Find where the given text appears and provide that cell's center as (X, Y) coordinate. 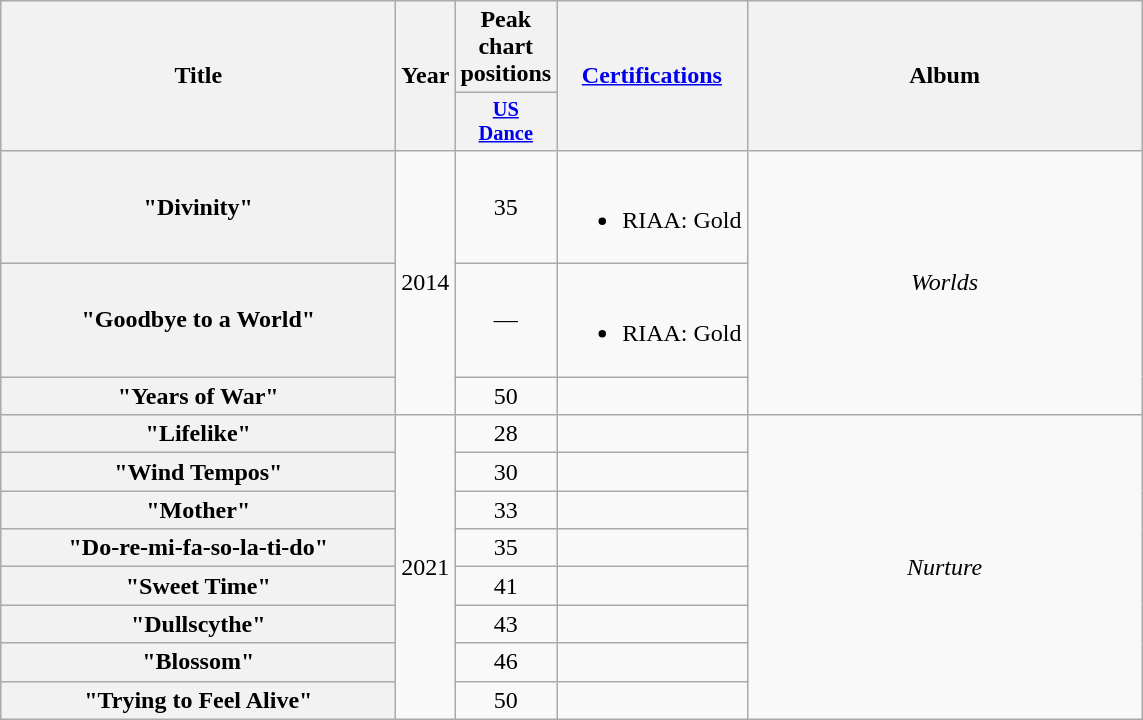
"Trying to Feel Alive" (198, 700)
30 (506, 472)
"Blossom" (198, 662)
"Years of War" (198, 396)
Certifications (652, 76)
"Divinity" (198, 206)
"Wind Tempos" (198, 472)
Worlds (944, 282)
"Do-re-mi-fa-so-la-ti-do" (198, 548)
"Sweet Time" (198, 586)
USDance (506, 122)
"Mother" (198, 510)
— (506, 320)
2021 (426, 567)
Year (426, 76)
43 (506, 624)
41 (506, 586)
33 (506, 510)
2014 (426, 282)
46 (506, 662)
"Lifelike" (198, 434)
Title (198, 76)
Album (944, 76)
28 (506, 434)
Peak chart positions (506, 47)
"Dullscythe" (198, 624)
Nurture (944, 567)
"Goodbye to a World" (198, 320)
